Return [x, y] of the center of cell containing provided text 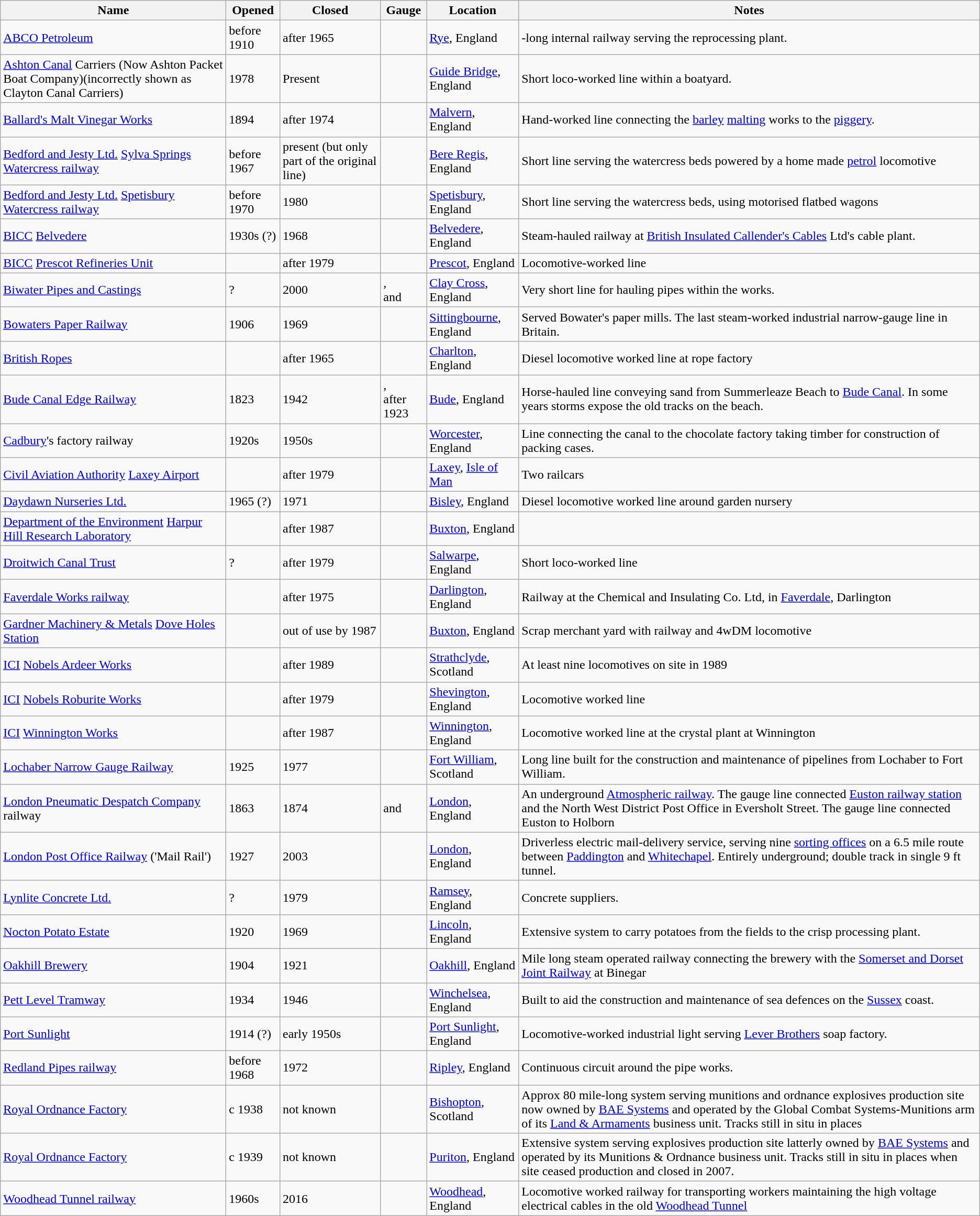
c 1939 [253, 1157]
Sittingbourne, England [473, 324]
1968 [330, 236]
London Pneumatic Despatch Company railway [113, 808]
1920 [253, 931]
Ramsey, England [473, 898]
Locomotive-worked industrial light serving Lever Brothers soap factory. [749, 1034]
1942 [330, 399]
Closed [330, 10]
Bedford and Jesty Ltd. Sylva Springs Watercress railway [113, 161]
before 1910 [253, 38]
Diesel locomotive worked line around garden nursery [749, 502]
Mile long steam operated railway connecting the brewery with the Somerset and Dorset Joint Railway at Binegar [749, 966]
Winnington, England [473, 733]
Railway at the Chemical and Insulating Co. Ltd, in Faverdale, Darlington [749, 597]
2016 [330, 1198]
after 1989 [330, 665]
Oakhill, England [473, 966]
Steam-hauled railway at British Insulated Callender's Cables Ltd's cable plant. [749, 236]
BICC Prescot Refineries Unit [113, 263]
ABCO Petroleum [113, 38]
Bere Regis, England [473, 161]
London Post Office Railway ('Mail Rail') [113, 856]
Bedford and Jesty Ltd. Spetisbury Watercress railway [113, 202]
Served Bowater's paper mills. The last steam-worked industrial narrow-gauge line in Britain. [749, 324]
Hand-worked line connecting the barley malting works to the piggery. [749, 119]
Prescot, England [473, 263]
1934 [253, 999]
Concrete suppliers. [749, 898]
Gardner Machinery & Metals Dove Holes Station [113, 631]
Woodhead, England [473, 1198]
2000 [330, 290]
and [404, 808]
Charlton, England [473, 358]
Nocton Potato Estate [113, 931]
Bowaters Paper Railway [113, 324]
Diesel locomotive worked line at rope factory [749, 358]
Two railcars [749, 474]
after 1975 [330, 597]
1978 [253, 79]
Department of the Environment Harpur Hill Research Laboratory [113, 529]
Civil Aviation Authority Laxey Airport [113, 474]
Bude, England [473, 399]
Port Sunlight, England [473, 1034]
BICC Belvedere [113, 236]
Very short line for hauling pipes within the works. [749, 290]
1925 [253, 767]
Horse-hauled line conveying sand from Summerleaze Beach to Bude Canal. In some years storms expose the old tracks on the beach. [749, 399]
Ripley, England [473, 1068]
before 1970 [253, 202]
Faverdale Works railway [113, 597]
Redland Pipes railway [113, 1068]
Bude Canal Edge Railway [113, 399]
ICI Nobels Ardeer Works [113, 665]
Droitwich Canal Trust [113, 562]
Laxey, Isle of Man [473, 474]
Puriton, England [473, 1157]
1971 [330, 502]
1980 [330, 202]
before 1967 [253, 161]
early 1950s [330, 1034]
Extensive system to carry potatoes from the fields to the crisp processing plant. [749, 931]
Belvedere, England [473, 236]
present (but only part of the original line) [330, 161]
Woodhead Tunnel railway [113, 1198]
ICI Winnington Works [113, 733]
Rye, England [473, 38]
Cadbury's factory railway [113, 440]
Salwarpe, England [473, 562]
-long internal railway serving the reprocessing plant. [749, 38]
Port Sunlight [113, 1034]
ICI Nobels Roburite Works [113, 699]
Short loco-worked line [749, 562]
1977 [330, 767]
Strathclyde, Scotland [473, 665]
Ballard's Malt Vinegar Works [113, 119]
Lynlite Concrete Ltd. [113, 898]
Continuous circuit around the pipe works. [749, 1068]
2003 [330, 856]
Guide Bridge, England [473, 79]
Worcester, England [473, 440]
Locomotive worked railway for transporting workers maintaining the high voltage electrical cables in the old Woodhead Tunnel [749, 1198]
Present [330, 79]
Lochaber Narrow Gauge Railway [113, 767]
1921 [330, 966]
Shevington, England [473, 699]
, after 1923 [404, 399]
1965 (?) [253, 502]
1823 [253, 399]
Name [113, 10]
Opened [253, 10]
Line connecting the canal to the chocolate factory taking timber for construction of packing cases. [749, 440]
before 1968 [253, 1068]
1894 [253, 119]
Spetisbury, England [473, 202]
British Ropes [113, 358]
Scrap merchant yard with railway and 4wDM locomotive [749, 631]
Darlington, England [473, 597]
Winchelsea, England [473, 999]
1950s [330, 440]
after 1974 [330, 119]
c 1938 [253, 1109]
Pett Level Tramway [113, 999]
1979 [330, 898]
Notes [749, 10]
Short line serving the watercress beds, using motorised flatbed wagons [749, 202]
Fort William, Scotland [473, 767]
1914 (?) [253, 1034]
Short line serving the watercress beds powered by a home made petrol locomotive [749, 161]
Oakhill Brewery [113, 966]
Bisley, England [473, 502]
Daydawn Nurseries Ltd. [113, 502]
1927 [253, 856]
Long line built for the construction and maintenance of pipelines from Lochaber to Fort William. [749, 767]
Location [473, 10]
Locomotive worked line at the crystal plant at Winnington [749, 733]
Bishopton, Scotland [473, 1109]
1874 [330, 808]
Built to aid the construction and maintenance of sea defences on the Sussex coast. [749, 999]
1863 [253, 808]
1920s [253, 440]
Locomotive worked line [749, 699]
Ashton Canal Carriers (Now Ashton Packet Boat Company)(incorrectly shown as Clayton Canal Carriers) [113, 79]
1946 [330, 999]
out of use by 1987 [330, 631]
1930s (?) [253, 236]
1972 [330, 1068]
Biwater Pipes and Castings [113, 290]
1960s [253, 1198]
Malvern, England [473, 119]
Locomotive-worked line [749, 263]
1904 [253, 966]
At least nine locomotives on site in 1989 [749, 665]
Lincoln, England [473, 931]
, and [404, 290]
1906 [253, 324]
Gauge [404, 10]
Clay Cross, England [473, 290]
Short loco-worked line within a boatyard. [749, 79]
